Search for the cell housing the specified text and yield its [x, y] center coordinate. 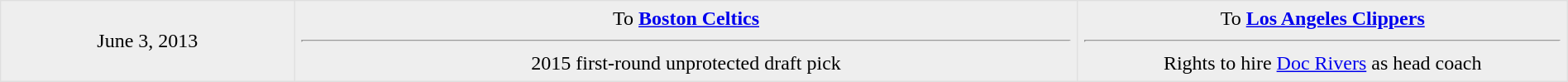
To Los Angeles Clippers Rights to hire Doc Rivers as head coach [1322, 41]
June 3, 2013 [147, 41]
To Boston Celtics2015 first-round unprotected draft pick [686, 41]
